Determine the (X, Y) coordinate at the center of the cell enclosing the given text.  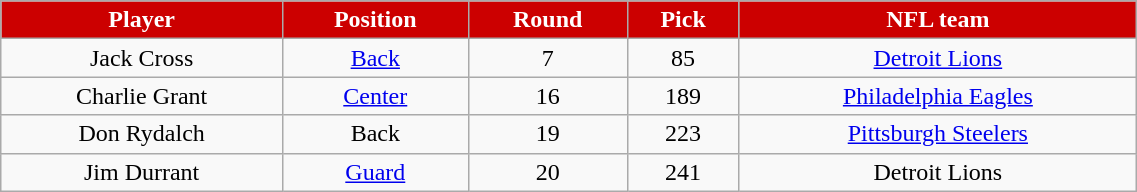
Jim Durrant (142, 172)
NFL team (938, 20)
7 (548, 58)
Charlie Grant (142, 96)
Philadelphia Eagles (938, 96)
223 (683, 134)
Center (376, 96)
Player (142, 20)
Guard (376, 172)
85 (683, 58)
Position (376, 20)
Round (548, 20)
241 (683, 172)
Pittsburgh Steelers (938, 134)
189 (683, 96)
20 (548, 172)
Pick (683, 20)
Jack Cross (142, 58)
16 (548, 96)
19 (548, 134)
Don Rydalch (142, 134)
